Locate the cell with the specified text and output its (X, Y) center coordinate. 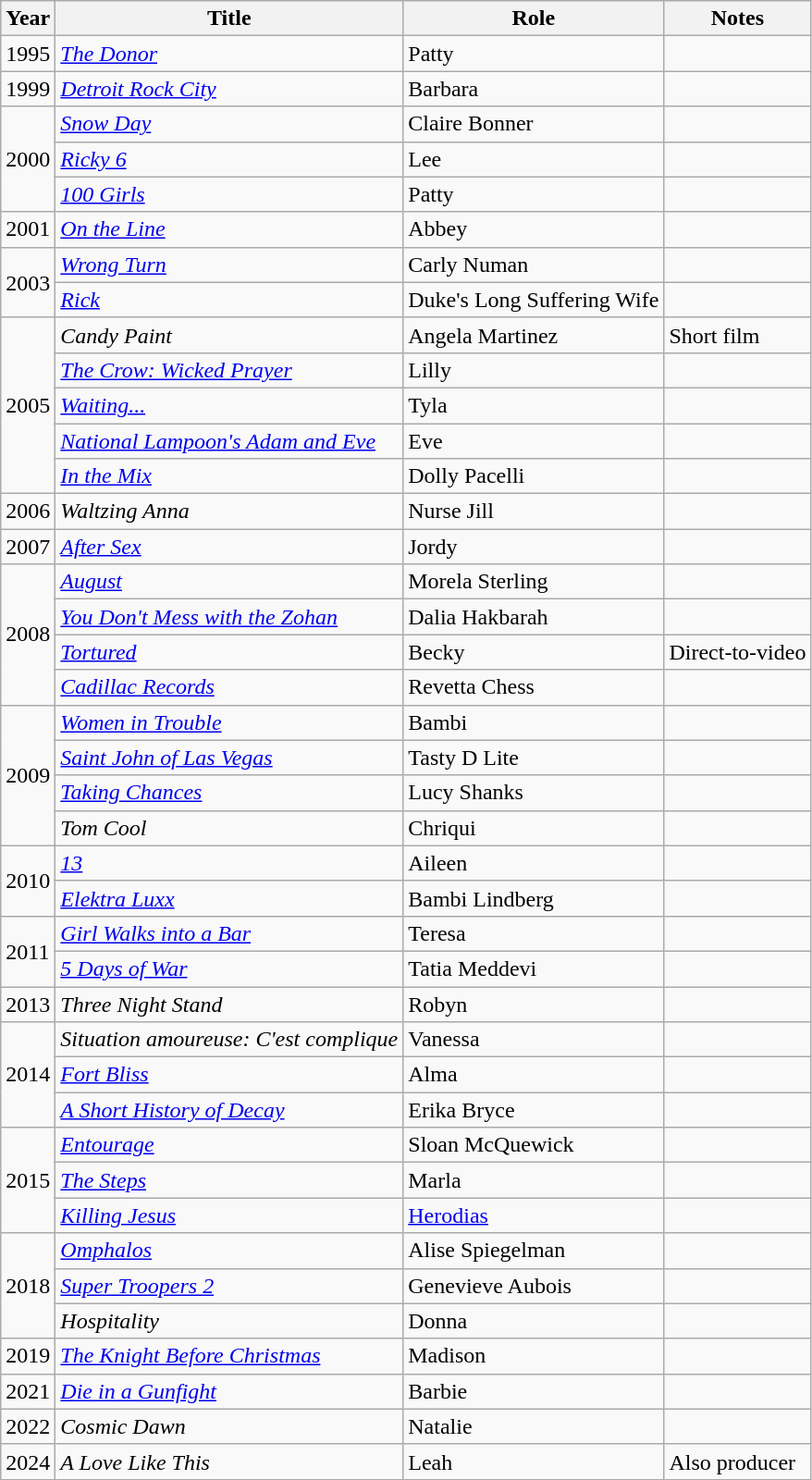
Omphalos (229, 1251)
Situation amoureuse: C'est complique (229, 1040)
A Love Like This (229, 1461)
Waltzing Anna (229, 512)
Bambi (534, 722)
Angela Martinez (534, 335)
Alise Spiegelman (534, 1251)
Killing Jesus (229, 1215)
Tortured (229, 652)
Herodias (534, 1215)
Snow Day (229, 124)
Waiting... (229, 405)
Robyn (534, 1004)
2022 (28, 1426)
Marla (534, 1180)
2007 (28, 547)
Title (229, 18)
Cosmic Dawn (229, 1426)
Rick (229, 300)
Fort Bliss (229, 1075)
Becky (534, 652)
Sloan McQuewick (534, 1145)
Leah (534, 1461)
2003 (28, 282)
2024 (28, 1461)
National Lampoon's Adam and Eve (229, 441)
Candy Paint (229, 335)
Genevieve Aubois (534, 1286)
The Knight Before Christmas (229, 1356)
Alma (534, 1075)
Dolly Pacelli (534, 476)
Barbie (534, 1391)
2011 (28, 951)
The Crow: Wicked Prayer (229, 370)
The Donor (229, 54)
Carly Numan (534, 265)
A Short History of Decay (229, 1110)
The Steps (229, 1180)
2013 (28, 1004)
1999 (28, 89)
Wrong Turn (229, 265)
2009 (28, 775)
2021 (28, 1391)
2008 (28, 635)
You Don't Mess with the Zohan (229, 617)
Aileen (534, 863)
Lilly (534, 370)
Donna (534, 1321)
Super Troopers 2 (229, 1286)
Girl Walks into a Bar (229, 933)
Tyla (534, 405)
Jordy (534, 547)
Lee (534, 159)
Claire Bonner (534, 124)
2019 (28, 1356)
Cadillac Records (229, 687)
Nurse Jill (534, 512)
Madison (534, 1356)
Tom Cool (229, 828)
1995 (28, 54)
2000 (28, 159)
Vanessa (534, 1040)
Eve (534, 441)
2001 (28, 229)
Hospitality (229, 1321)
Teresa (534, 933)
Lucy Shanks (534, 793)
Elektra Luxx (229, 898)
Women in Trouble (229, 722)
Revetta Chess (534, 687)
Entourage (229, 1145)
Year (28, 18)
2015 (28, 1180)
August (229, 582)
Short film (738, 335)
After Sex (229, 547)
In the Mix (229, 476)
On the Line (229, 229)
Saint John of Las Vegas (229, 758)
Duke's Long Suffering Wife (534, 300)
Direct-to-video (738, 652)
Morela Sterling (534, 582)
Natalie (534, 1426)
2006 (28, 512)
13 (229, 863)
Abbey (534, 229)
Detroit Rock City (229, 89)
Tatia Meddevi (534, 968)
Taking Chances (229, 793)
Erika Bryce (534, 1110)
2014 (28, 1075)
Die in a Gunfight (229, 1391)
Bambi Lindberg (534, 898)
Ricky 6 (229, 159)
Notes (738, 18)
5 Days of War (229, 968)
Dalia Hakbarah (534, 617)
Role (534, 18)
2018 (28, 1286)
Three Night Stand (229, 1004)
2010 (28, 881)
Tasty D Lite (534, 758)
100 Girls (229, 194)
Chriqui (534, 828)
Also producer (738, 1461)
Barbara (534, 89)
2005 (28, 405)
